Locate the cell with the specified text and output its (x, y) center coordinate. 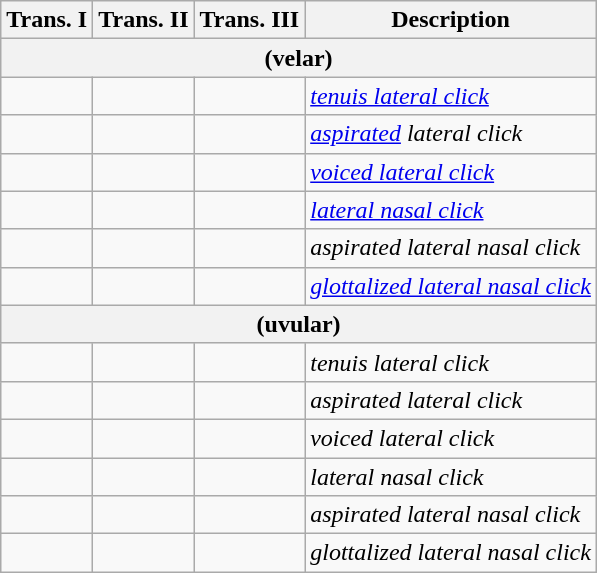
Trans. II (144, 20)
Trans. III (250, 20)
Description (451, 20)
(uvular) (299, 324)
Trans. I (47, 20)
(velar) (299, 58)
